Capture the cell that displays the provided text and extract its (X, Y) central coordinate. 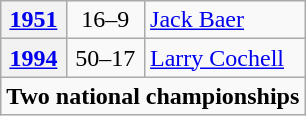
1994 (34, 58)
Larry Cochell (225, 58)
Two national championships (153, 96)
50–17 (106, 58)
16–9 (106, 20)
Jack Baer (225, 20)
1951 (34, 20)
